For the text-containing cell, return its midpoint in [x, y] coordinate format. 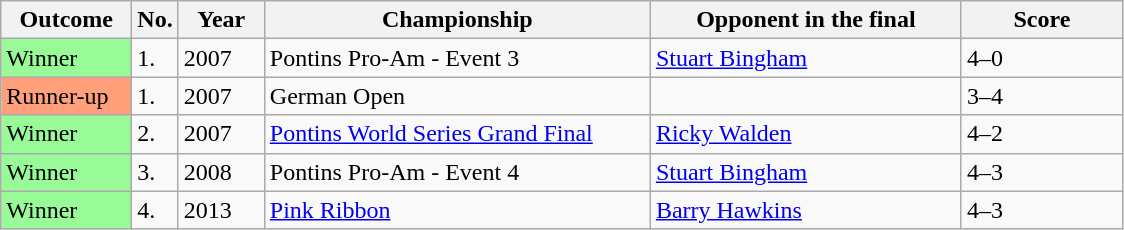
2008 [221, 172]
Pontins Pro-Am - Event 4 [457, 172]
German Open [457, 96]
Score [1042, 20]
2013 [221, 210]
4. [155, 210]
Outcome [66, 20]
4–2 [1042, 134]
Opponent in the final [806, 20]
4–0 [1042, 58]
Pink Ribbon [457, 210]
Ricky Walden [806, 134]
Championship [457, 20]
3–4 [1042, 96]
No. [155, 20]
2. [155, 134]
Barry Hawkins [806, 210]
3. [155, 172]
Pontins Pro-Am - Event 3 [457, 58]
Year [221, 20]
Pontins World Series Grand Final [457, 134]
Runner-up [66, 96]
